Extract the [x, y] coordinate from the center of the cell holding the provided text.  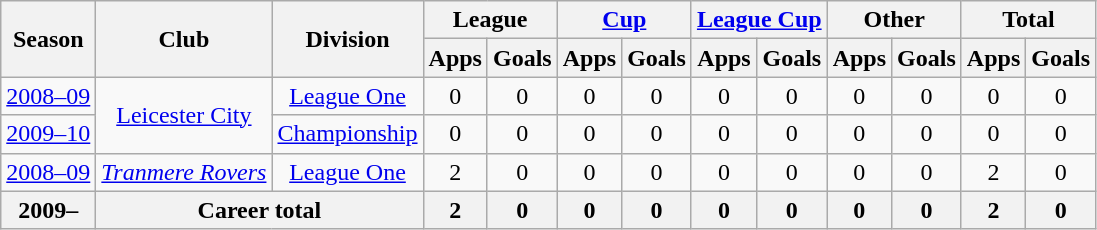
League Cup [759, 20]
Total [1028, 20]
Other [894, 20]
Cup [624, 20]
Leicester City [184, 115]
Championship [348, 134]
Tranmere Rovers [184, 172]
Season [48, 39]
League [490, 20]
Club [184, 39]
2009–10 [48, 134]
Career total [260, 210]
2009– [48, 210]
Division [348, 39]
